Locate the cell with the specified text and output its [X, Y] center coordinate. 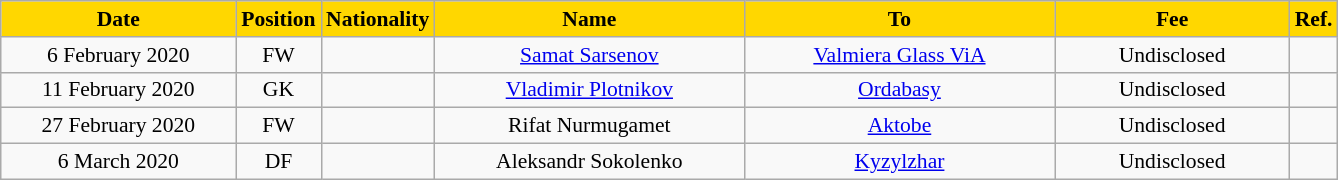
Vladimir Plotnikov [589, 90]
Valmiera Glass ViA [899, 55]
Date [118, 19]
Fee [1172, 19]
Samat Sarsenov [589, 55]
GK [278, 90]
Nationality [378, 19]
Ref. [1314, 19]
Aktobe [899, 126]
6 February 2020 [118, 55]
DF [278, 162]
Aleksandr Sokolenko [589, 162]
To [899, 19]
Position [278, 19]
6 March 2020 [118, 162]
Ordabasy [899, 90]
27 February 2020 [118, 126]
Name [589, 19]
Kyzylzhar [899, 162]
11 February 2020 [118, 90]
Rifat Nurmugamet [589, 126]
